Search for the cell housing the specified text and yield its [x, y] center coordinate. 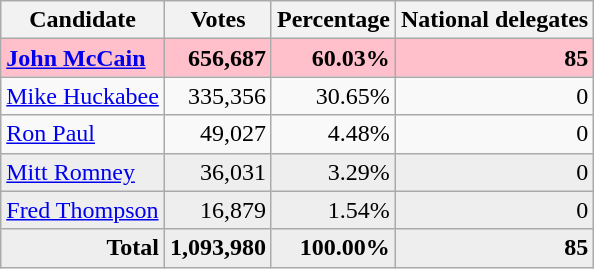
Votes [218, 20]
1.54% [333, 210]
60.03% [333, 58]
Percentage [333, 20]
4.48% [333, 134]
656,687 [218, 58]
Mike Huckabee [83, 96]
36,031 [218, 172]
1,093,980 [218, 248]
Mitt Romney [83, 172]
Total [83, 248]
16,879 [218, 210]
Candidate [83, 20]
49,027 [218, 134]
Ron Paul [83, 134]
John McCain [83, 58]
Fred Thompson [83, 210]
100.00% [333, 248]
335,356 [218, 96]
30.65% [333, 96]
National delegates [494, 20]
3.29% [333, 172]
